Return [x, y] of the center of cell containing provided text 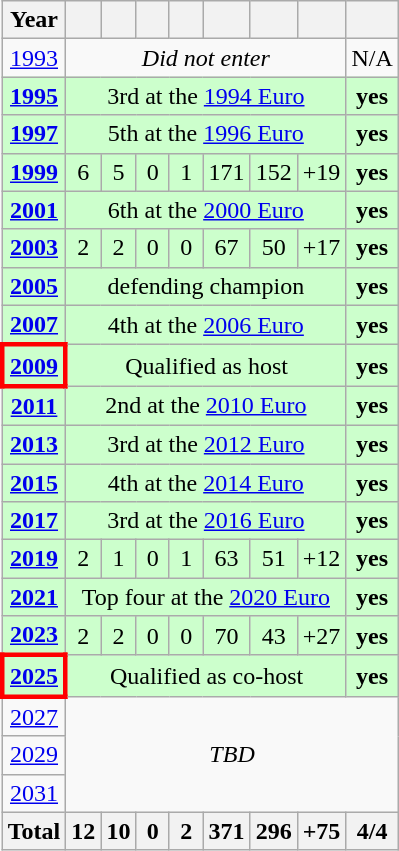
+17 [322, 248]
5 [118, 172]
2003 [34, 248]
6th at the 2000 Euro [206, 210]
TBD [232, 754]
4th at the 2014 Euro [206, 483]
1993 [34, 58]
70 [226, 636]
+19 [322, 172]
2025 [34, 676]
1995 [34, 96]
171 [226, 172]
Qualified as co-host [206, 676]
67 [226, 248]
Year [34, 20]
+75 [322, 831]
Total [34, 831]
1999 [34, 172]
4/4 [372, 831]
2017 [34, 521]
Top four at the 2020 Euro [206, 597]
2027 [34, 716]
Did not enter [206, 58]
4th at the 2006 Euro [206, 325]
3rd at the 1994 Euro [206, 96]
2011 [34, 406]
50 [274, 248]
51 [274, 559]
2015 [34, 483]
2nd at the 2010 Euro [206, 406]
2005 [34, 286]
2031 [34, 793]
152 [274, 172]
2007 [34, 325]
Qualified as host [206, 366]
371 [226, 831]
296 [274, 831]
2013 [34, 444]
3rd at the 2016 Euro [206, 521]
43 [274, 636]
2009 [34, 366]
defending champion [206, 286]
1997 [34, 134]
2023 [34, 636]
6 [84, 172]
2019 [34, 559]
+27 [322, 636]
3rd at the 2012 Euro [206, 444]
2021 [34, 597]
N/A [372, 58]
2001 [34, 210]
+12 [322, 559]
10 [118, 831]
2029 [34, 755]
63 [226, 559]
5th at the 1996 Euro [206, 134]
12 [84, 831]
